For the text-containing cell, return its midpoint in (x, y) coordinate format. 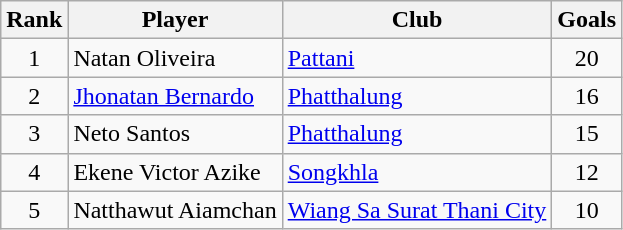
Natan Oliveira (175, 58)
Natthawut Aiamchan (175, 210)
Rank (34, 20)
2 (34, 96)
20 (587, 58)
Player (175, 20)
3 (34, 134)
Ekene Victor Azike (175, 172)
10 (587, 210)
5 (34, 210)
Club (417, 20)
1 (34, 58)
Wiang Sa Surat Thani City (417, 210)
Neto Santos (175, 134)
4 (34, 172)
12 (587, 172)
Pattani (417, 58)
Jhonatan Bernardo (175, 96)
Songkhla (417, 172)
16 (587, 96)
Goals (587, 20)
15 (587, 134)
